Search for the cell housing the specified text and yield its [X, Y] center coordinate. 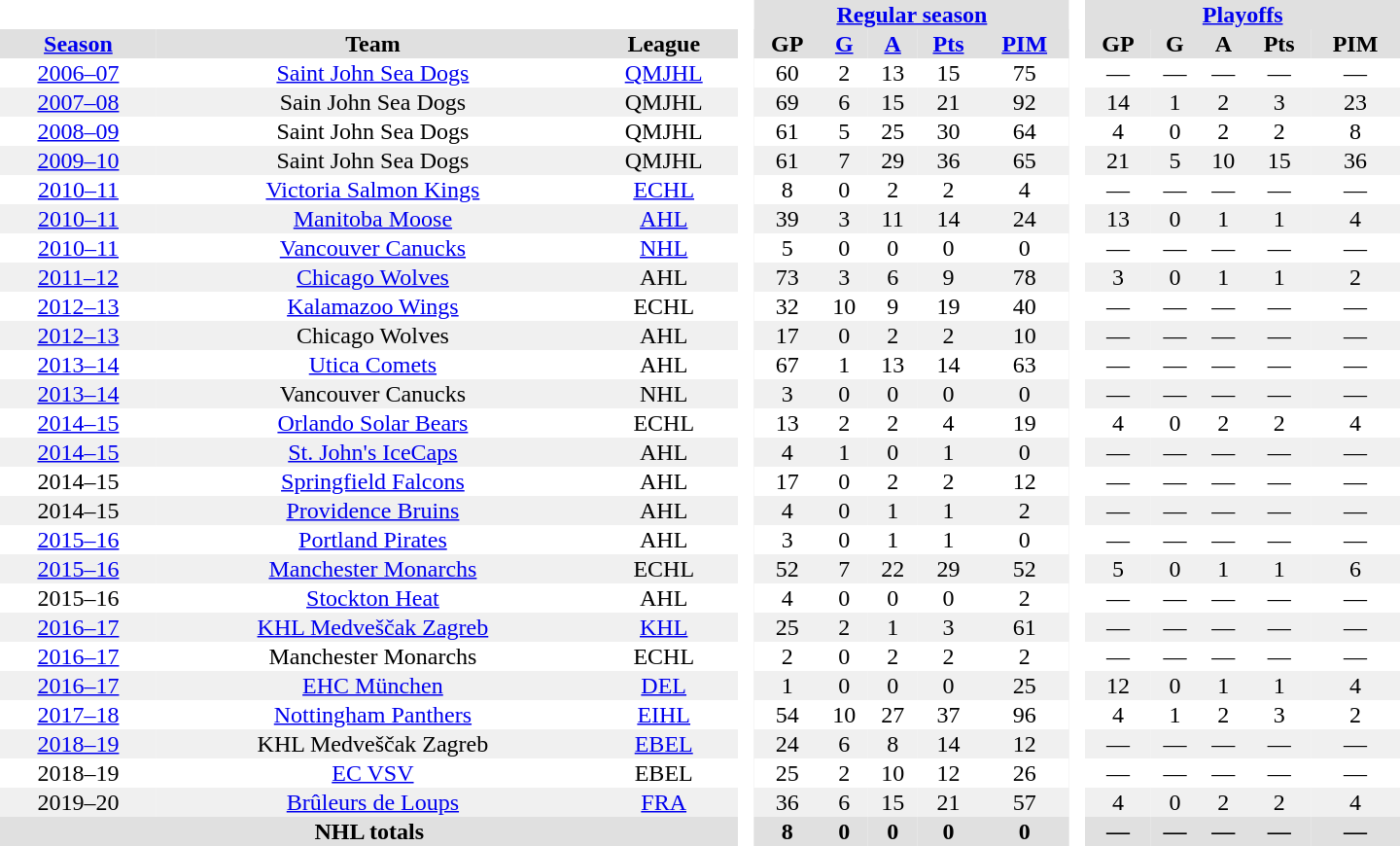
96 [1025, 715]
Nottingham Panthers [373, 715]
57 [1025, 802]
69 [787, 102]
Playoffs [1242, 15]
EC VSV [373, 773]
Season [78, 44]
Team [373, 44]
DEL [664, 686]
2009–10 [78, 160]
92 [1025, 102]
Orlando Solar Bears [373, 423]
26 [1025, 773]
Springfield Falcons [373, 481]
2019–20 [78, 802]
40 [1025, 306]
11 [892, 219]
27 [892, 715]
60 [787, 73]
Utica Comets [373, 365]
2017–18 [78, 715]
Stockton Heat [373, 598]
64 [1025, 131]
KHL [664, 627]
Manitoba Moose [373, 219]
NHL totals [369, 831]
65 [1025, 160]
FRA [664, 802]
St. John's IceCaps [373, 452]
EIHL [664, 715]
67 [787, 365]
Portland Pirates [373, 540]
Brûleurs de Loups [373, 802]
Kalamazoo Wings [373, 306]
2006–07 [78, 73]
EHC München [373, 686]
75 [1025, 73]
63 [1025, 365]
Regular season [912, 15]
37 [949, 715]
League [664, 44]
2011–12 [78, 277]
78 [1025, 277]
22 [892, 569]
2008–09 [78, 131]
Victoria Salmon Kings [373, 190]
32 [787, 306]
73 [787, 277]
Sain John Sea Dogs [373, 102]
30 [949, 131]
39 [787, 219]
54 [787, 715]
23 [1355, 102]
2007–08 [78, 102]
Providence Bruins [373, 511]
